For the text-containing cell, return its midpoint in (X, Y) coordinate format. 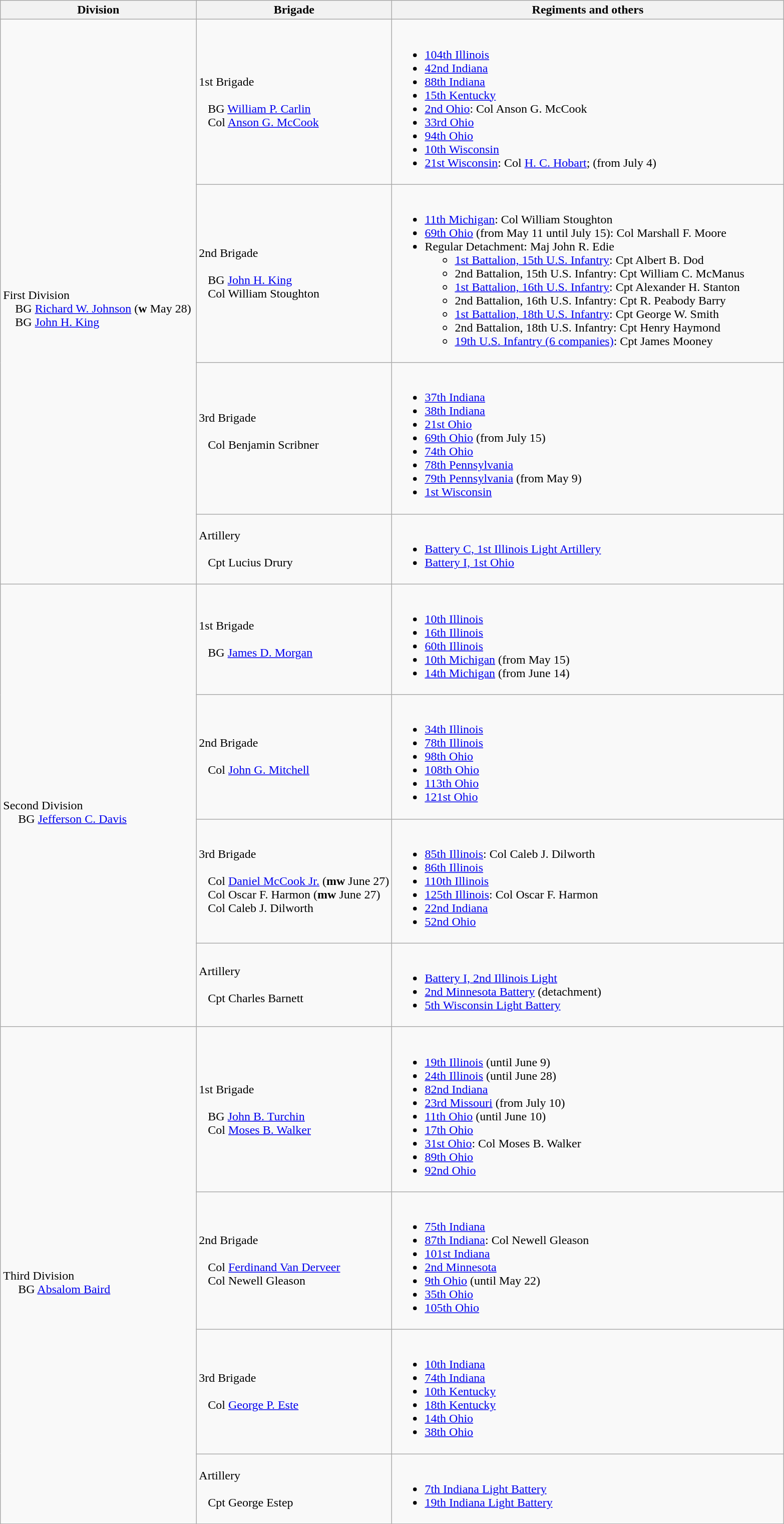
3rd Brigade Col Daniel McCook Jr. (mw June 27) Col Oscar F. Harmon (mw June 27) Col Caleb J. Dilworth (294, 881)
75th Indiana87th Indiana: Col Newell Gleason101st Indiana2nd Minnesota9th Ohio (until May 22)35th Ohio105th Ohio (588, 1260)
1st Brigade BG James D. Morgan (294, 639)
3rd Brigade Col George P. Este (294, 1391)
Second Division BG Jefferson C. Davis (98, 805)
1st Brigade BG John B. Turchin Col Moses B. Walker (294, 1109)
2nd Brigade BG John H. King Col William Stoughton (294, 273)
Battery I, 2nd Illinois Light2nd Minnesota Battery (detachment)5th Wisconsin Light Battery (588, 985)
37th Indiana38th Indiana21st Ohio69th Ohio (from July 15)74th Ohio78th Pennsylvania79th Pennsylvania (from May 9)1st Wisconsin (588, 438)
First Division BG Richard W. Johnson (w May 28) BG John H. King (98, 301)
34th Illinois78th Illinois98th Ohio108th Ohio113th Ohio121st Ohio (588, 757)
10th Illinois16th Illinois60th Illinois10th Michigan (from May 15)14th Michigan (from June 14) (588, 639)
7th Indiana Light Battery19th Indiana Light Battery (588, 1488)
2nd Brigade Col Ferdinand Van Derveer Col Newell Gleason (294, 1260)
1st Brigade BG William P. Carlin Col Anson G. McCook (294, 102)
10th Indiana74th Indiana10th Kentucky18th Kentucky14th Ohio38th Ohio (588, 1391)
Brigade (294, 10)
Artillery Cpt Lucius Drury (294, 549)
2nd Brigade Col John G. Mitchell (294, 757)
Division (98, 10)
85th Illinois: Col Caleb J. Dilworth86th Illinois110th Illinois125th Illinois: Col Oscar F. Harmon22nd Indiana52nd Ohio (588, 881)
Artillery Cpt Charles Barnett (294, 985)
Regiments and others (588, 10)
3rd Brigade Col Benjamin Scribner (294, 438)
Third Division BG Absalom Baird (98, 1275)
Artillery Cpt George Estep (294, 1488)
Battery C, 1st Illinois Light ArtilleryBattery I, 1st Ohio (588, 549)
